Scan for the cell matching the given text and deliver its [x, y] coordinate at center. 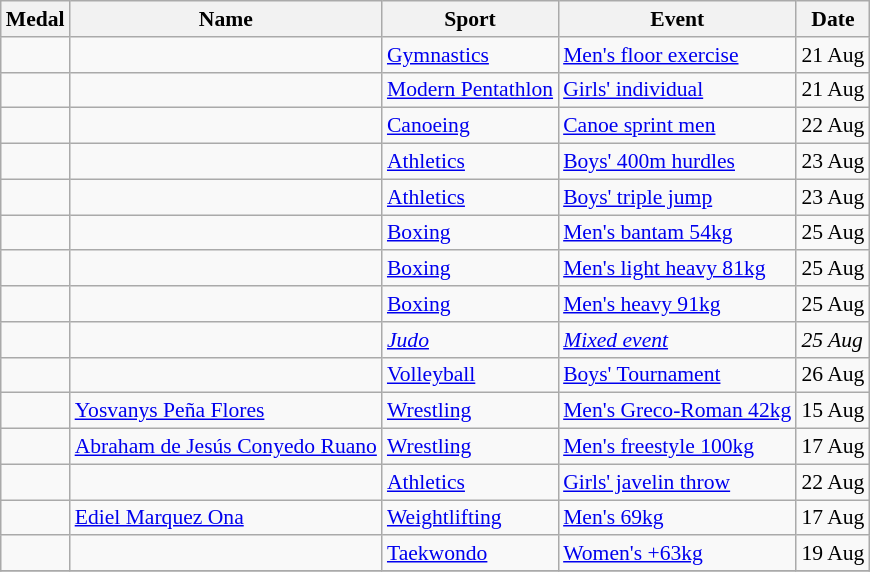
Women's +63kg [677, 554]
Date [832, 19]
Abraham de Jesús Conyedo Ruano [226, 447]
Name [226, 19]
Sport [470, 19]
26 Aug [832, 375]
Ediel Marquez Ona [226, 518]
Men's 69kg [677, 518]
19 Aug [832, 554]
Men's freestyle 100kg [677, 447]
Weightlifting [470, 518]
Canoeing [470, 126]
Taekwondo [470, 554]
Event [677, 19]
Canoe sprint men [677, 126]
Medal [36, 19]
Gymnastics [470, 55]
Volleyball [470, 375]
Girls' individual [677, 90]
Men's floor exercise [677, 55]
Yosvanys Peña Flores [226, 411]
Boys' triple jump [677, 197]
Mixed event [677, 340]
Men's bantam 54kg [677, 233]
Boys' 400m hurdles [677, 162]
15 Aug [832, 411]
Girls' javelin throw [677, 482]
Men's heavy 91kg [677, 304]
Judo [470, 340]
Men's light heavy 81kg [677, 269]
Modern Pentathlon [470, 90]
Men's Greco-Roman 42kg [677, 411]
Boys' Tournament [677, 375]
